From the cell containing the given text, extract its center point as (x, y) coordinate. 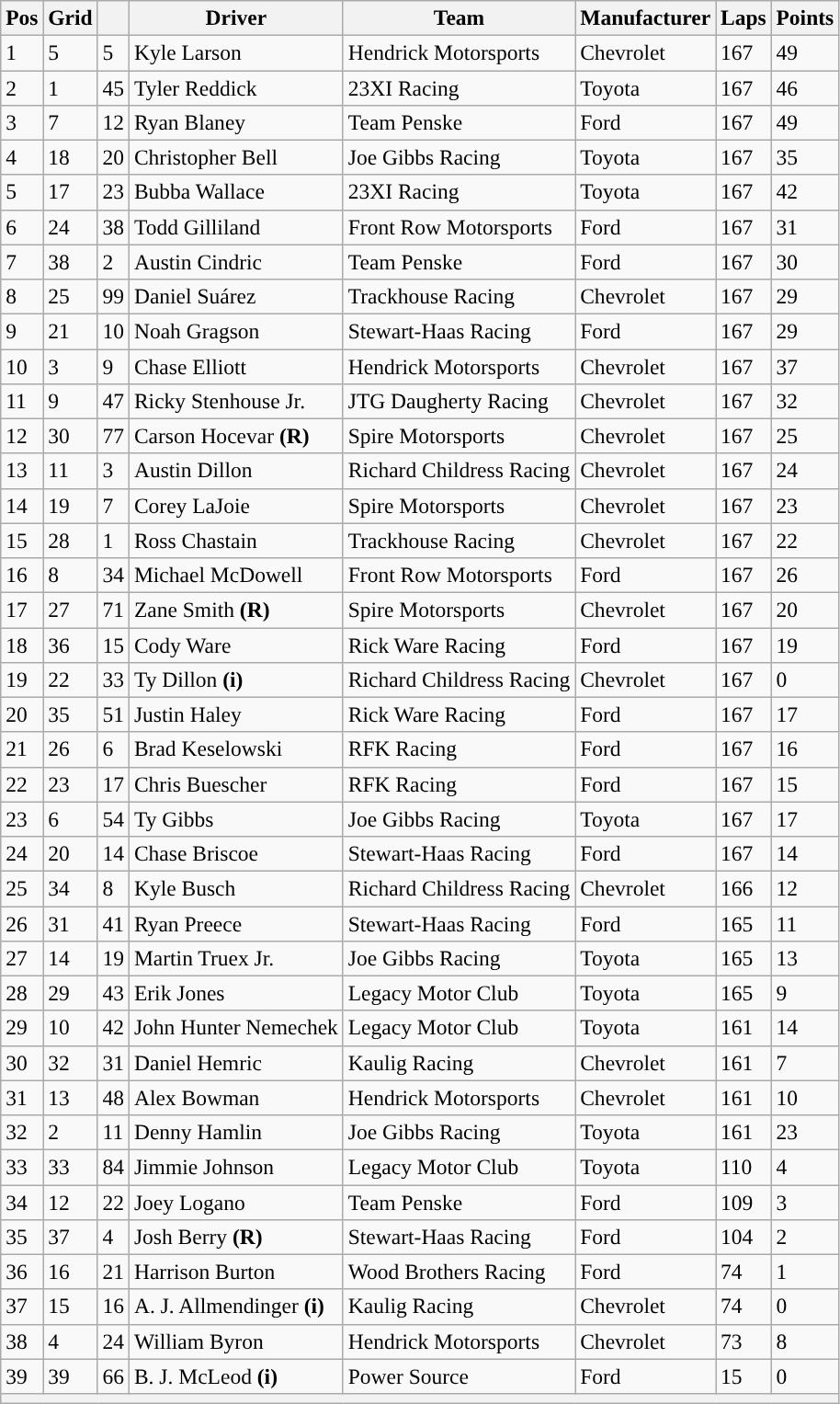
Todd Gilliland (235, 227)
Corey LaJoie (235, 506)
Chase Elliott (235, 366)
Cody Ware (235, 645)
Kyle Larson (235, 52)
Pos (22, 17)
71 (113, 610)
45 (113, 87)
48 (113, 1098)
77 (113, 436)
Bubba Wallace (235, 192)
Brad Keselowski (235, 749)
Ty Dillon (i) (235, 679)
Ricky Stenhouse Jr. (235, 401)
104 (744, 1237)
Joey Logano (235, 1202)
A. J. Allmendinger (i) (235, 1307)
Justin Haley (235, 714)
Daniel Hemric (235, 1063)
47 (113, 401)
Kyle Busch (235, 888)
Ty Gibbs (235, 819)
Points (805, 17)
Austin Cindric (235, 262)
51 (113, 714)
Daniel Suárez (235, 296)
109 (744, 1202)
Harrison Burton (235, 1272)
73 (744, 1341)
William Byron (235, 1341)
Josh Berry (R) (235, 1237)
43 (113, 993)
JTG Daugherty Racing (459, 401)
Wood Brothers Racing (459, 1272)
Alex Bowman (235, 1098)
Team (459, 17)
41 (113, 923)
99 (113, 296)
Michael McDowell (235, 575)
Zane Smith (R) (235, 610)
Power Source (459, 1376)
Manufacturer (645, 17)
John Hunter Nemechek (235, 1028)
B. J. McLeod (i) (235, 1376)
54 (113, 819)
Christopher Bell (235, 157)
Denny Hamlin (235, 1132)
Chase Briscoe (235, 853)
Noah Gragson (235, 331)
Ryan Blaney (235, 122)
Driver (235, 17)
Laps (744, 17)
Carson Hocevar (R) (235, 436)
Tyler Reddick (235, 87)
Grid (70, 17)
Ross Chastain (235, 541)
Jimmie Johnson (235, 1167)
Erik Jones (235, 993)
46 (805, 87)
84 (113, 1167)
110 (744, 1167)
Austin Dillon (235, 471)
66 (113, 1376)
Chris Buescher (235, 784)
Martin Truex Jr. (235, 958)
166 (744, 888)
Ryan Preece (235, 923)
